Provide the [X, Y] coordinate of the cell's center where the given text is located.  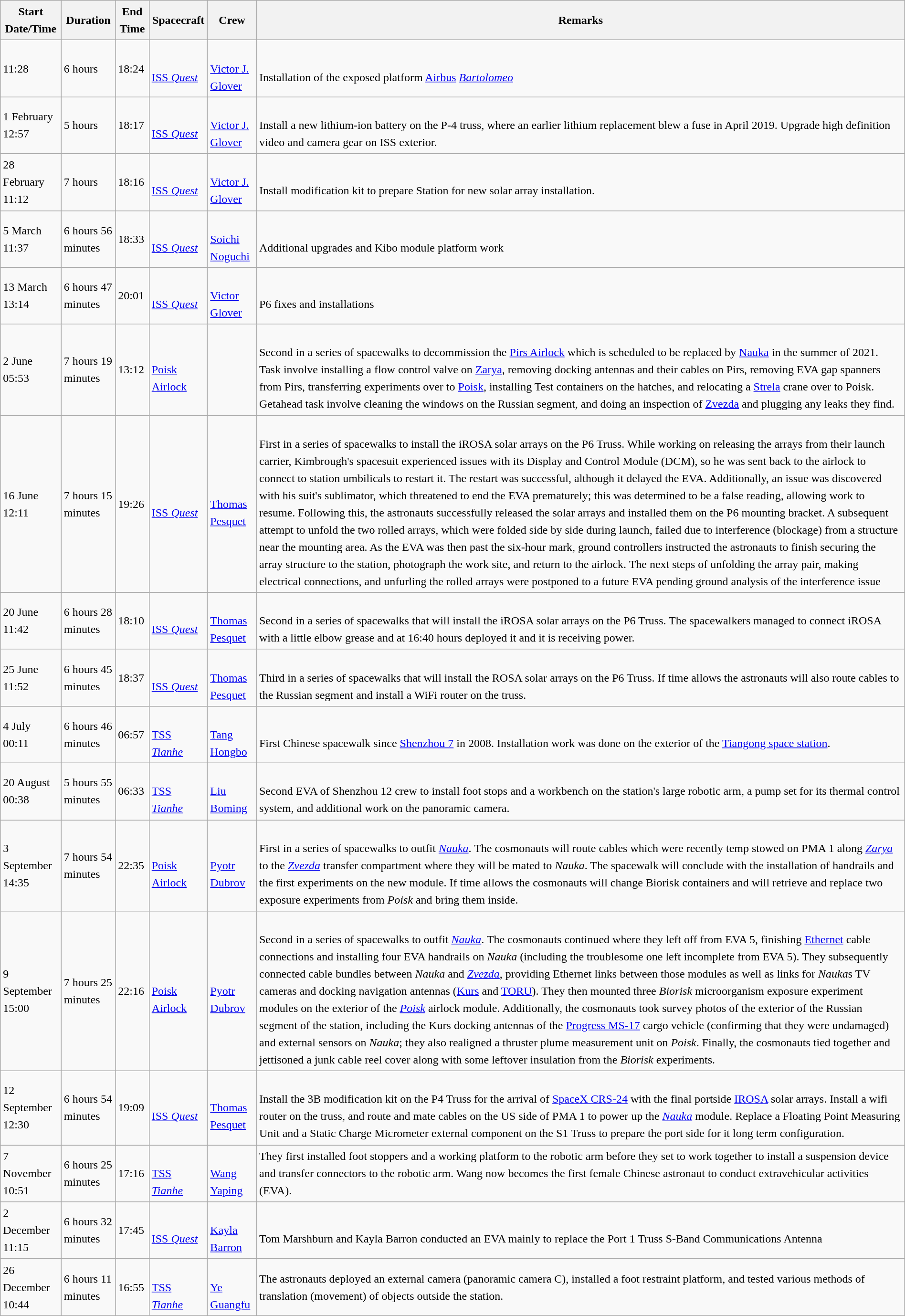
25 June 11:52 [31, 678]
28 February 11:12 [31, 182]
6 hours 45 minutes [88, 678]
6 hours 56 minutes [88, 239]
7 hours [88, 182]
7 November 10:51 [31, 1173]
22:16 [132, 991]
5 hours 55 minutes [88, 791]
18:17 [132, 125]
7 hours 25 minutes [88, 991]
16 June 12:11 [31, 504]
Tom Marshburn and Kayla Barron conducted an EVA mainly to replace the Port 1 Truss S-Band Communications Antenna [580, 1231]
06:57 [132, 734]
7 hours 19 minutes [88, 369]
2 December11:15 [31, 1231]
3 September 14:35 [31, 866]
6 hours 11 minutes [88, 1287]
Start Date/Time [31, 20]
6 hours 25 minutes [88, 1173]
Tang Hongbo [232, 734]
13 March 13:14 [31, 296]
P6 fixes and installations [580, 296]
5 March 11:37 [31, 239]
6 hours 54 minutes [88, 1108]
Victor Glover [232, 296]
20 August 00:38 [31, 791]
12 September 12:30 [31, 1108]
6 hours 32 minutes [88, 1231]
19:09 [132, 1108]
1 February 12:57 [31, 125]
17:45 [132, 1231]
16:55 [132, 1287]
9 September 15:00 [31, 991]
18:24 [132, 69]
First Chinese spacewalk since Shenzhou 7 in 2008. Installation work was done on the exterior of the Tiangong space station. [580, 734]
11:28 [31, 69]
Installation of the exposed platform Airbus Bartolomeo [580, 69]
18:37 [132, 678]
6 hours 46 minutes [88, 734]
13:12 [132, 369]
20:01 [132, 296]
26 December 10:44 [31, 1287]
4 July 00:11 [31, 734]
17:16 [132, 1173]
Spacecraft [179, 20]
Ye Guangfu [232, 1287]
Remarks [580, 20]
2 June 05:53 [31, 369]
Install modification kit to prepare Station for new solar array installation. [580, 182]
Liu Boming [232, 791]
6 hours 28 minutes [88, 621]
End Time [132, 20]
5 hours [88, 125]
06:33 [132, 791]
Additional upgrades and Kibo module platform work [580, 239]
18:10 [132, 621]
20 June 11:42 [31, 621]
19:26 [132, 504]
6 hours 47 minutes [88, 296]
Soichi Noguchi [232, 239]
7 hours 15 minutes [88, 504]
18:16 [132, 182]
22:35 [132, 866]
Duration [88, 20]
7 hours 54 minutes [88, 866]
Crew [232, 20]
Kayla Barron [232, 1231]
18:33 [132, 239]
Wang Yaping [232, 1173]
6 hours [88, 69]
